Locate the cell with the specified text and output its [X, Y] center coordinate. 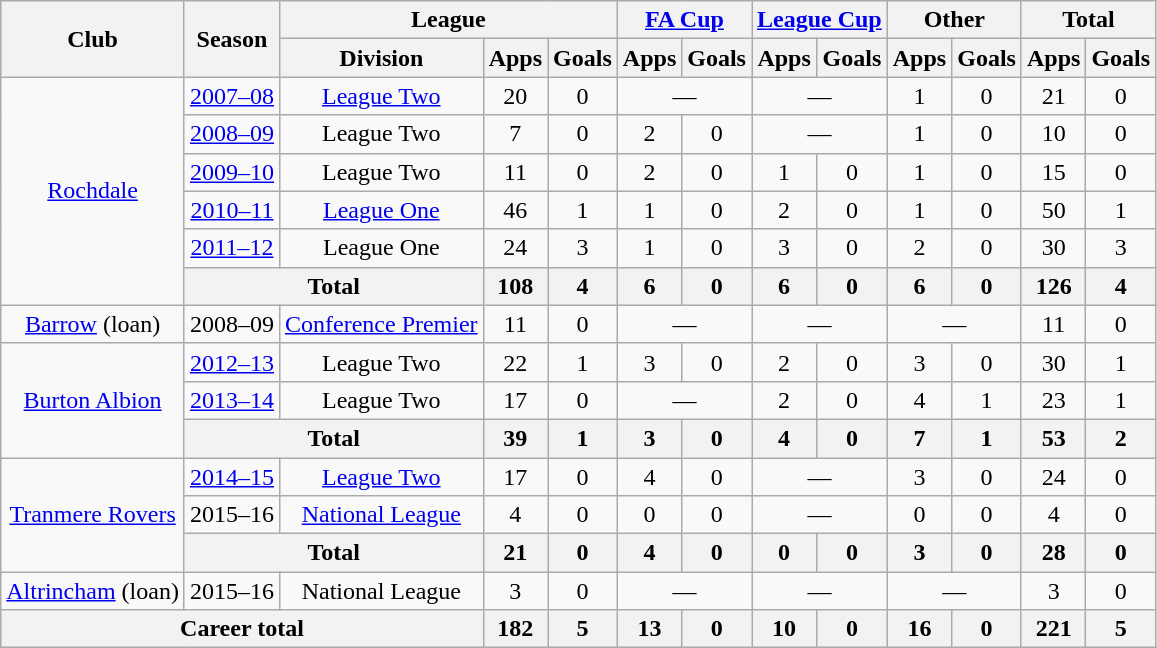
20 [515, 96]
13 [649, 629]
182 [515, 629]
2011–12 [232, 248]
2013–14 [232, 400]
15 [1053, 172]
50 [1053, 210]
22 [515, 362]
16 [919, 629]
23 [1053, 400]
League [448, 20]
Conference Premier [381, 324]
Altrincham (loan) [93, 591]
Season [232, 39]
221 [1053, 629]
Barrow (loan) [93, 324]
Other [954, 20]
28 [1053, 553]
Tranmere Rovers [93, 515]
2010–11 [232, 210]
2014–15 [232, 477]
Club [93, 39]
39 [515, 438]
108 [515, 286]
League Cup [820, 20]
46 [515, 210]
2007–08 [232, 96]
Division [381, 58]
2012–13 [232, 362]
53 [1053, 438]
126 [1053, 286]
FA Cup [684, 20]
2009–10 [232, 172]
Burton Albion [93, 400]
Career total [242, 629]
Rochdale [93, 191]
